Return the [X, Y] coordinate for the center point of the cell that contains the specified text.  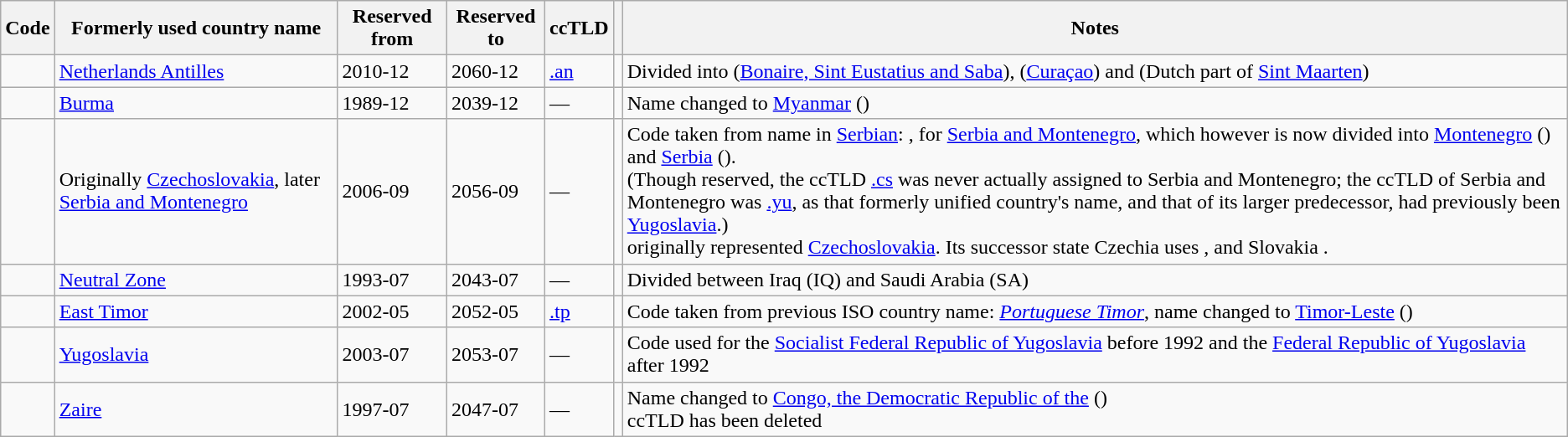
Name changed to Myanmar () [1095, 103]
1993-07 [392, 280]
2003-07 [392, 355]
2039-12 [496, 103]
Divided into (Bonaire, Sint Eustatius and Saba), (Curaçao) and (Dutch part of Sint Maarten) [1095, 71]
2010-12 [392, 71]
Burma [196, 103]
ccTLD [579, 28]
East Timor [196, 311]
1997-07 [392, 409]
Originally Czechoslovakia, later Serbia and Montenegro [196, 191]
Zaire [196, 409]
2056-09 [496, 191]
2043-07 [496, 280]
Formerly used country name [196, 28]
Notes [1095, 28]
2002-05 [392, 311]
Name changed to Congo, the Democratic Republic of the ()ccTLD has been deleted [1095, 409]
Neutral Zone [196, 280]
2053-07 [496, 355]
Code [28, 28]
2052-05 [496, 311]
.an [579, 71]
Netherlands Antilles [196, 71]
Reserved from [392, 28]
.tp [579, 311]
Reserved to [496, 28]
Divided between Iraq (IQ) and Saudi Arabia (SA) [1095, 280]
Code used for the Socialist Federal Republic of Yugoslavia before 1992 and the Federal Republic of Yugoslavia after 1992 [1095, 355]
2060-12 [496, 71]
2006-09 [392, 191]
Code taken from previous ISO country name: Portuguese Timor, name changed to Timor-Leste () [1095, 311]
1989-12 [392, 103]
Yugoslavia [196, 355]
2047-07 [496, 409]
